Provide the (X, Y) coordinate of the cell's center where the given text is located.  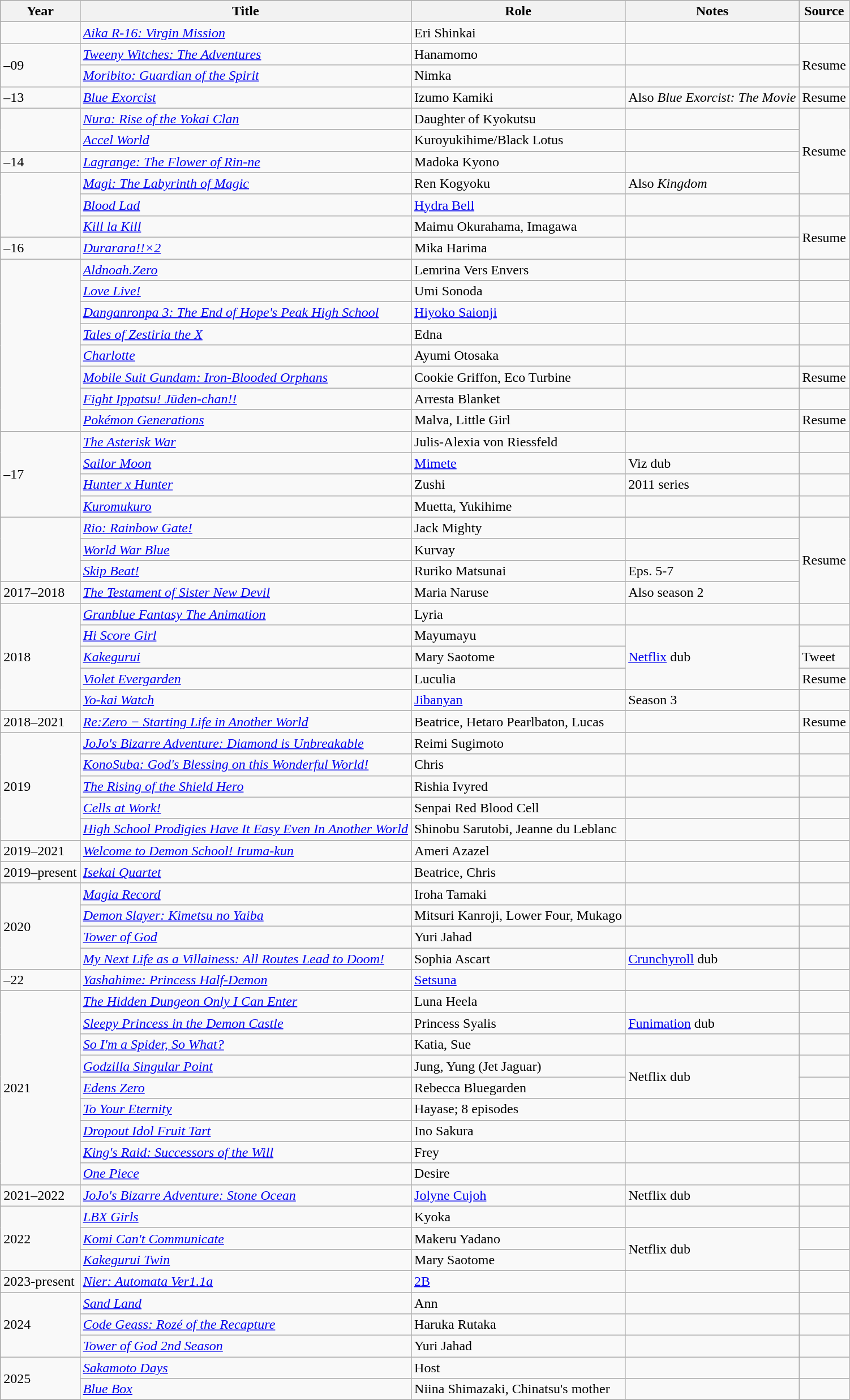
Mayumayu (518, 636)
Reimi Sugimoto (518, 743)
Kill la Kill (246, 226)
Kuroyukihime/Black Lotus (518, 140)
2025 (40, 1379)
Zushi (518, 485)
Also season 2 (712, 592)
Moribito: Guardian of the Spirit (246, 76)
Source (824, 11)
Malva, Little Girl (518, 420)
Viz dub (712, 463)
Haruka Rutaka (518, 1325)
Rebecca Bluegarden (518, 1088)
Blue Box (246, 1389)
Tower of God 2nd Season (246, 1346)
Hydra Bell (518, 205)
Godzilla Singular Point (246, 1066)
2024 (40, 1324)
Iroha Tamaki (518, 894)
High School Prodigies Have It Easy Even In Another World (246, 829)
Ameri Azazel (518, 851)
Re:Zero − Starting Life in Another World (246, 722)
JoJo's Bizarre Adventure: Stone Ocean (246, 1195)
Jack Mighty (518, 528)
Cookie Griffon, Eco Turbine (518, 377)
The Asterisk War (246, 442)
Dropout Idol Fruit Tart (246, 1131)
Izumo Kamiki (518, 97)
Nura: Rise of the Yokai Clan (246, 119)
Also Kingdom (712, 183)
King's Raid: Successors of the Will (246, 1152)
Ino Sakura (518, 1131)
Skip Beat! (246, 571)
Welcome to Demon School! Iruma-kun (246, 851)
–13 (40, 97)
Magia Record (246, 894)
Rishia Ivyred (518, 786)
Nimka (518, 76)
Madoka Kyono (518, 162)
Nier: Automata Ver1.1a (246, 1281)
2017–2018 (40, 592)
Mobile Suit Gundam: Iron-Blooded Orphans (246, 377)
Kyoka (518, 1217)
2020 (40, 926)
Jung, Yung (Jet Jaguar) (518, 1066)
Role (518, 11)
Luculia (518, 679)
Crunchyroll dub (712, 959)
Season 3 (712, 700)
KonoSuba: God's Blessing on this Wonderful World! (246, 765)
Aika R-16: Virgin Mission (246, 33)
Arresta Blanket (518, 399)
Lemrina Vers Envers (518, 270)
Demon Slayer: Kimetsu no Yaiba (246, 915)
The Testament of Sister New Devil (246, 592)
Host (518, 1368)
2022 (40, 1238)
Ruriko Matsunai (518, 571)
2011 series (712, 485)
Mimete (518, 463)
My Next Life as a Villainess: All Routes Lead to Doom! (246, 959)
Maria Naruse (518, 592)
Cells at Work! (246, 808)
2018 (40, 657)
Kakegurui Twin (246, 1260)
Sailor Moon (246, 463)
World War Blue (246, 549)
Maimu Okurahama, Imagawa (518, 226)
Eri Shinkai (518, 33)
Accel World (246, 140)
Sakamoto Days (246, 1368)
Shinobu Sarutobi, Jeanne du Leblanc (518, 829)
JoJo's Bizarre Adventure: Diamond is Unbreakable (246, 743)
Edens Zero (246, 1088)
Sand Land (246, 1303)
Violet Evergarden (246, 679)
2021 (40, 1088)
Tweet (824, 657)
Tower of God (246, 937)
2019–2021 (40, 851)
The Rising of the Shield Hero (246, 786)
Mitsuri Kanroji, Lower Four, Mukago (518, 915)
Ayumi Otosaka (518, 356)
2B (518, 1281)
Sleepy Princess in the Demon Castle (246, 1023)
So I'm a Spider, So What? (246, 1045)
Ren Kogyoku (518, 183)
Senpai Red Blood Cell (518, 808)
Sophia Ascart (518, 959)
Kurvay (518, 549)
Ann (518, 1303)
Mika Harima (518, 248)
Blue Exorcist (246, 97)
Isekai Quartet (246, 872)
Love Live! (246, 291)
Chris (518, 765)
2019–present (40, 872)
Rio: Rainbow Gate! (246, 528)
Umi Sonoda (518, 291)
Funimation dub (712, 1023)
Setsuna (518, 980)
Frey (518, 1152)
LBX Girls (246, 1217)
Niina Shimazaki, Chinatsu's mother (518, 1389)
Lyria (518, 614)
Blood Lad (246, 205)
Durarara!!×2 (246, 248)
Lagrange: The Flower of Rin-ne (246, 162)
–17 (40, 474)
Tweeny Witches: The Adventures (246, 54)
Princess Syalis (518, 1023)
Jibanyan (518, 700)
Notes (712, 11)
Luna Heela (518, 1002)
Danganronpa 3: The End of Hope's Peak High School (246, 313)
Fight Ippatsu! Jūden-chan!! (246, 399)
–09 (40, 65)
Edna (518, 334)
Katia, Sue (518, 1045)
Hayase; 8 episodes (518, 1109)
Aldnoah.Zero (246, 270)
Yo-kai Watch (246, 700)
Kakegurui (246, 657)
Tales of Zestiria the X (246, 334)
2023-present (40, 1281)
Makeru Yadano (518, 1238)
Kuromukuro (246, 506)
Granblue Fantasy The Animation (246, 614)
Yashahime: Princess Half-Demon (246, 980)
–22 (40, 980)
One Piece (246, 1174)
The Hidden Dungeon Only I Can Enter (246, 1002)
Julis-Alexia von Riessfeld (518, 442)
Jolyne Cujoh (518, 1195)
Eps. 5-7 (712, 571)
2021–2022 (40, 1195)
Charlotte (246, 356)
To Your Eternity (246, 1109)
Magi: The Labyrinth of Magic (246, 183)
2018–2021 (40, 722)
Beatrice, Chris (518, 872)
Hanamomo (518, 54)
2019 (40, 786)
Title (246, 11)
Komi Can't Communicate (246, 1238)
Hi Score Girl (246, 636)
Hunter x Hunter (246, 485)
Pokémon Generations (246, 420)
Hiyoko Saionji (518, 313)
–16 (40, 248)
Muetta, Yukihime (518, 506)
Daughter of Kyokutsu (518, 119)
Year (40, 11)
Beatrice, Hetaro Pearlbaton, Lucas (518, 722)
–14 (40, 162)
Also Blue Exorcist: The Movie (712, 97)
Desire (518, 1174)
Code Geass: Rozé of the Recapture (246, 1325)
